Determine the [X, Y] coordinate at the center of the cell enclosing the given text.  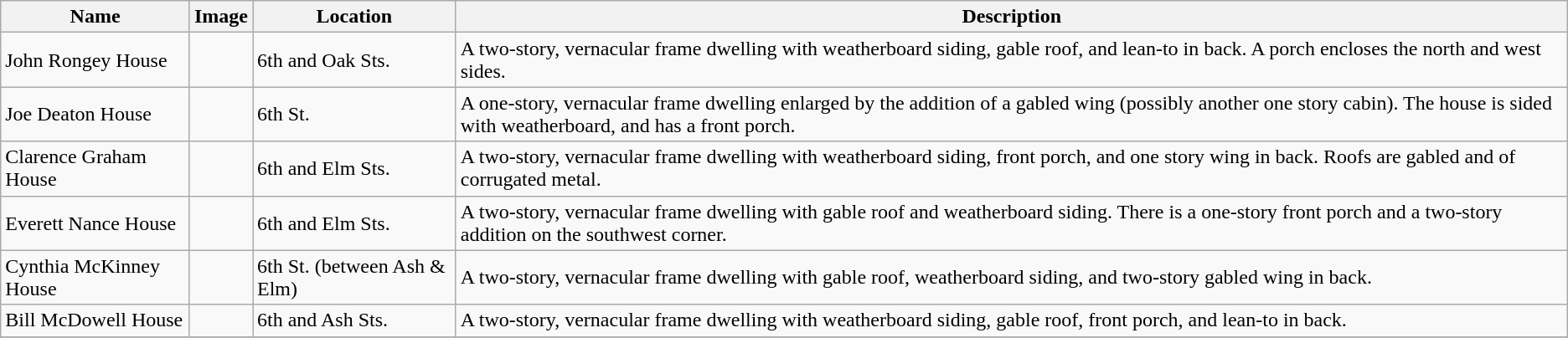
6th St. (between Ash & Elm) [355, 278]
John Rongey House [95, 60]
A two-story, vernacular frame dwelling with weatherboard siding, gable roof, and lean-to in back. A porch encloses the north and west sides. [1012, 60]
Image [221, 17]
Bill McDowell House [95, 320]
Cynthia McKinney House [95, 278]
Name [95, 17]
6th and Oak Sts. [355, 60]
A two-story, vernacular frame dwelling with gable roof, weatherboard siding, and two-story gabled wing in back. [1012, 278]
Everett Nance House [95, 223]
Description [1012, 17]
Clarence Graham House [95, 169]
A two-story, vernacular frame dwelling with weatherboard siding, gable roof, front porch, and lean-to in back. [1012, 320]
6th St. [355, 114]
A two-story, vernacular frame dwelling with weatherboard siding, front porch, and one story wing in back. Roofs are gabled and of corrugated metal. [1012, 169]
Location [355, 17]
Joe Deaton House [95, 114]
6th and Ash Sts. [355, 320]
